Provide the (X, Y) coordinate of the cell's center where the given text is located.  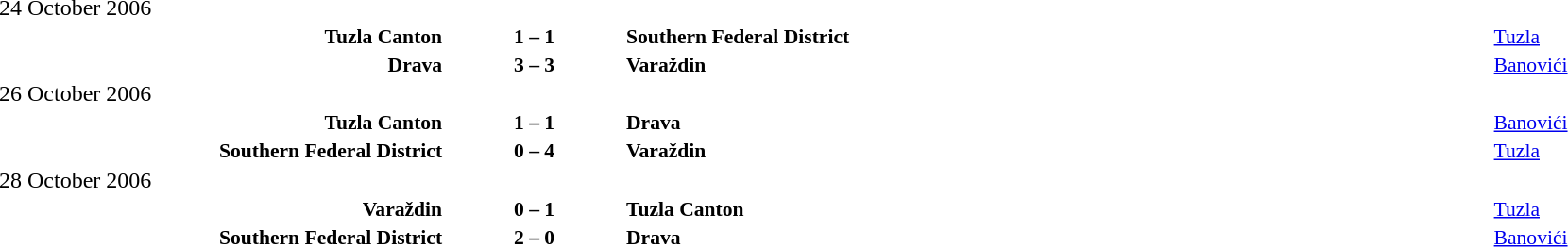
0 – 1 (535, 209)
Tuzla Canton (1058, 209)
0 – 4 (535, 151)
Southern Federal District (1058, 36)
3 – 3 (535, 64)
Drava (1058, 123)
